Search for the cell housing the specified text and yield its (X, Y) center coordinate. 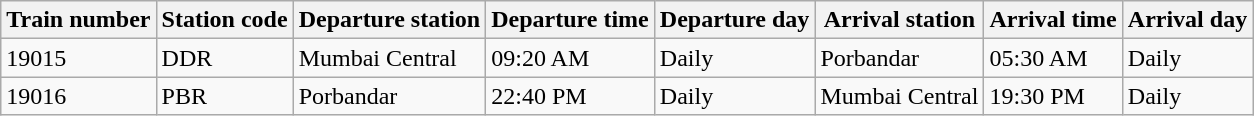
Train number (78, 20)
05:30 AM (1053, 58)
Arrival day (1187, 20)
Departure time (570, 20)
DDR (224, 58)
PBR (224, 96)
19016 (78, 96)
Station code (224, 20)
Arrival station (900, 20)
09:20 AM (570, 58)
22:40 PM (570, 96)
Arrival time (1053, 20)
Departure day (734, 20)
19015 (78, 58)
Departure station (390, 20)
19:30 PM (1053, 96)
